Identify which cell holds the provided text, then report its [X, Y] central coordinate. 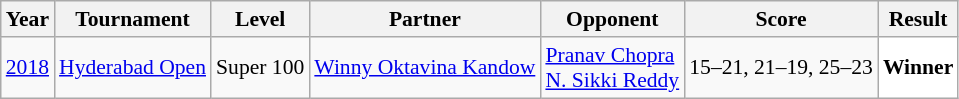
Hyderabad Open [132, 68]
Partner [424, 19]
Result [918, 19]
Tournament [132, 19]
Super 100 [260, 68]
Level [260, 19]
Opponent [612, 19]
Pranav Chopra N. Sikki Reddy [612, 68]
Winner [918, 68]
Year [28, 19]
Winny Oktavina Kandow [424, 68]
Score [781, 19]
2018 [28, 68]
15–21, 21–19, 25–23 [781, 68]
